Return [X, Y] of the center of cell containing provided text 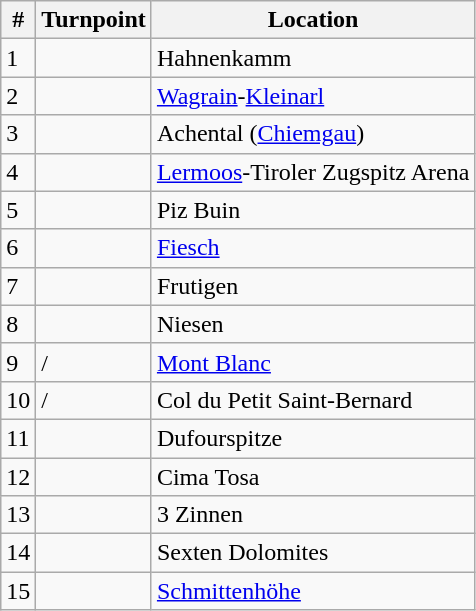
Location [312, 20]
5 [18, 210]
Turnpoint [94, 20]
Mont Blanc [312, 362]
Frutigen [312, 286]
7 [18, 286]
Sexten Dolomites [312, 553]
6 [18, 248]
Hahnenkamm [312, 58]
Wagrain-Kleinarl [312, 96]
13 [18, 515]
8 [18, 324]
1 [18, 58]
Schmittenhöhe [312, 591]
# [18, 20]
14 [18, 553]
2 [18, 96]
3 [18, 134]
10 [18, 400]
Dufourspitze [312, 438]
Lermoos-Tiroler Zugspitz Arena [312, 172]
4 [18, 172]
Col du Petit Saint-Bernard [312, 400]
12 [18, 477]
Fiesch [312, 248]
11 [18, 438]
Achental (Chiemgau) [312, 134]
15 [18, 591]
3 Zinnen [312, 515]
Piz Buin [312, 210]
Niesen [312, 324]
9 [18, 362]
Cima Tosa [312, 477]
